Pinpoint the cell where the given text exists, returning its [x, y] midpoint coordinate. 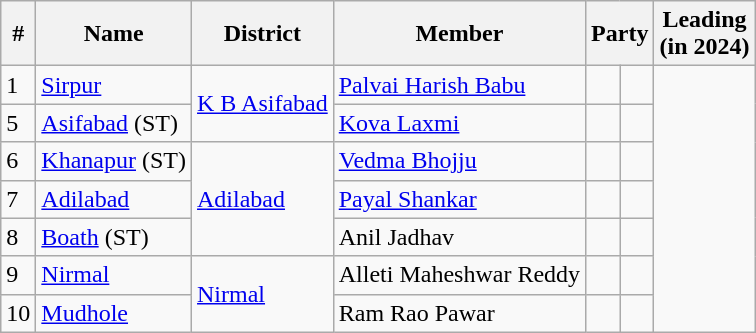
Anil Jadhav [459, 237]
Alleti Maheshwar Reddy [459, 275]
Payal Shankar [459, 199]
# [18, 34]
Leading(in 2024) [704, 34]
5 [18, 123]
8 [18, 237]
Palvai Harish Babu [459, 85]
1 [18, 85]
Asifabad (ST) [114, 123]
Ram Rao Pawar [459, 313]
Vedma Bhojju [459, 161]
Party [620, 34]
Name [114, 34]
10 [18, 313]
Mudhole [114, 313]
Member [459, 34]
Sirpur [114, 85]
Khanapur (ST) [114, 161]
9 [18, 275]
K B Asifabad [263, 104]
Boath (ST) [114, 237]
District [263, 34]
7 [18, 199]
6 [18, 161]
Kova Laxmi [459, 123]
